Find where the given text appears and provide that cell's center as [x, y] coordinate. 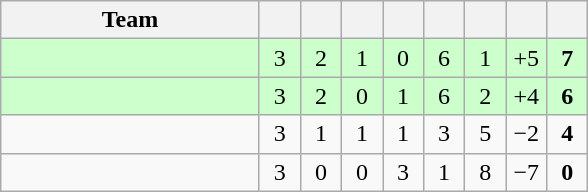
Team [130, 20]
5 [486, 134]
8 [486, 172]
+5 [526, 58]
−2 [526, 134]
4 [568, 134]
7 [568, 58]
−7 [526, 172]
+4 [526, 96]
